Identify which cell holds the provided text, then report its (x, y) central coordinate. 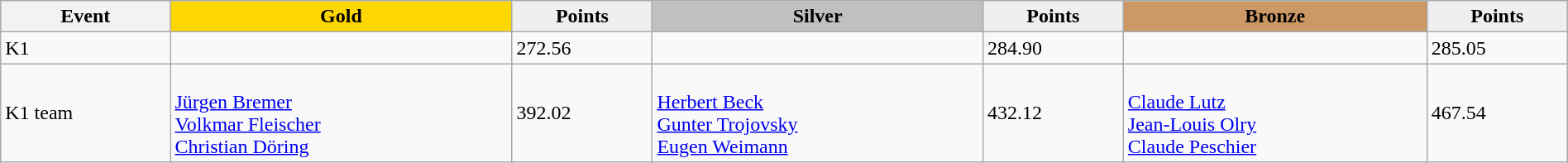
Jürgen BremerVolkmar FleischerChristian Döring (341, 113)
Bronze (1275, 17)
Herbert BeckGunter TrojovskyEugen Weimann (817, 113)
467.54 (1497, 113)
285.05 (1497, 48)
284.90 (1053, 48)
Silver (817, 17)
Claude LutzJean-Louis OlryClaude Peschier (1275, 113)
Event (86, 17)
432.12 (1053, 113)
K1 team (86, 113)
272.56 (582, 48)
Gold (341, 17)
392.02 (582, 113)
K1 (86, 48)
